Identify which cell holds the provided text, then report its (x, y) central coordinate. 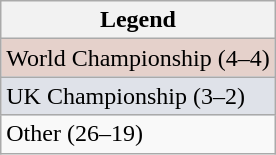
Other (26–19) (138, 134)
UK Championship (3–2) (138, 96)
World Championship (4–4) (138, 58)
Legend (138, 20)
